Capture the cell that displays the provided text and extract its [x, y] central coordinate. 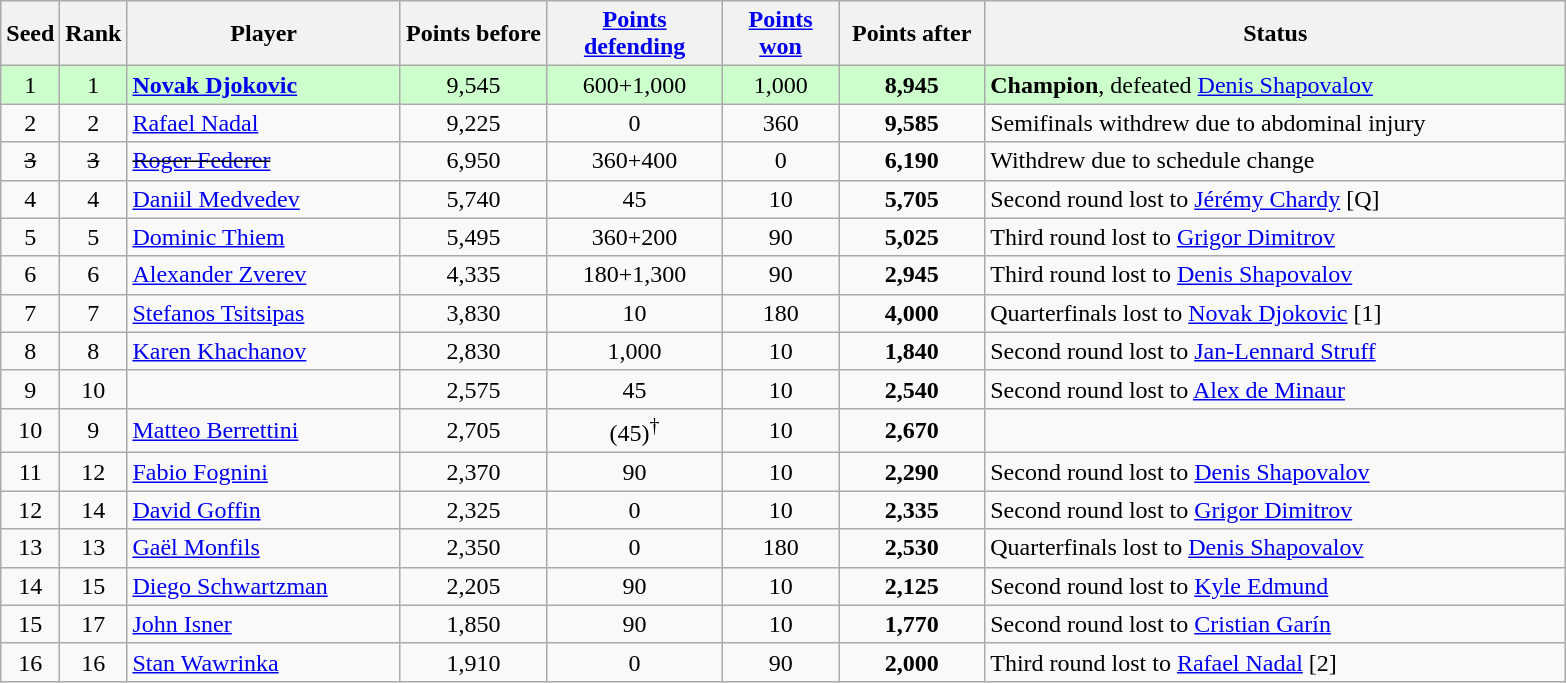
5,740 [473, 199]
Second round lost to Alex de Minaur [1276, 389]
Alexander Zverev [264, 275]
David Goffin [264, 510]
Second round lost to Jan-Lennard Struff [1276, 351]
Points before [473, 34]
9,585 [912, 123]
Points won [781, 34]
9,225 [473, 123]
2,575 [473, 389]
Dominic Thiem [264, 237]
Rafael Nadal [264, 123]
2,530 [912, 548]
Semifinals withdrew due to abdominal injury [1276, 123]
Points after [912, 34]
11 [30, 472]
Third round lost to Denis Shapovalov [1276, 275]
Second round lost to Jérémy Chardy [Q] [1276, 199]
Fabio Fognini [264, 472]
2,125 [912, 586]
1,910 [473, 662]
2,350 [473, 548]
Points defending [635, 34]
Stan Wawrinka [264, 662]
Second round lost to Grigor Dimitrov [1276, 510]
Karen Khachanov [264, 351]
Roger Federer [264, 161]
6,190 [912, 161]
4,000 [912, 313]
John Isner [264, 624]
Withdrew due to schedule change [1276, 161]
2,945 [912, 275]
3,830 [473, 313]
600+1,000 [635, 85]
Quarterfinals lost to Novak Djokovic [1] [1276, 313]
360+400 [635, 161]
2,540 [912, 389]
Novak Djokovic [264, 85]
Matteo Berrettini [264, 430]
8,945 [912, 85]
Stefanos Tsitsipas [264, 313]
2,325 [473, 510]
2,705 [473, 430]
Champion, defeated Denis Shapovalov [1276, 85]
4,335 [473, 275]
180+1,300 [635, 275]
Third round lost to Rafael Nadal [2] [1276, 662]
Status [1276, 34]
17 [94, 624]
Quarterfinals lost to Denis Shapovalov [1276, 548]
2,370 [473, 472]
9,545 [473, 85]
Player [264, 34]
2,335 [912, 510]
Daniil Medvedev [264, 199]
2,205 [473, 586]
Second round lost to Cristian Garín [1276, 624]
Seed [30, 34]
1,770 [912, 624]
360+200 [635, 237]
Third round lost to Grigor Dimitrov [1276, 237]
1,840 [912, 351]
5,495 [473, 237]
1,850 [473, 624]
(45)† [635, 430]
Gaël Monfils [264, 548]
Second round lost to Kyle Edmund [1276, 586]
2,670 [912, 430]
5,025 [912, 237]
2,000 [912, 662]
Diego Schwartzman [264, 586]
360 [781, 123]
Rank [94, 34]
2,830 [473, 351]
5,705 [912, 199]
2,290 [912, 472]
Second round lost to Denis Shapovalov [1276, 472]
6,950 [473, 161]
